Scan for the cell matching the given text and deliver its [X, Y] coordinate at center. 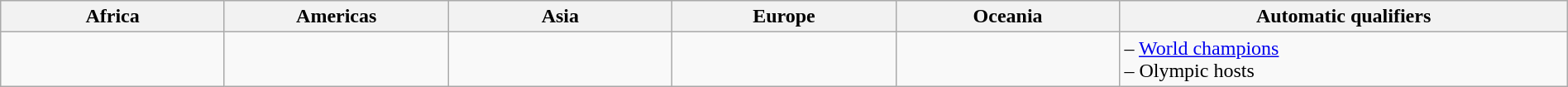
Automatic qualifiers [1343, 17]
Europe [784, 17]
Asia [561, 17]
– World champions – Olympic hosts [1343, 60]
Americas [336, 17]
Africa [112, 17]
Oceania [1007, 17]
